Return the [x, y] coordinate for the center point of the cell that contains the specified text.  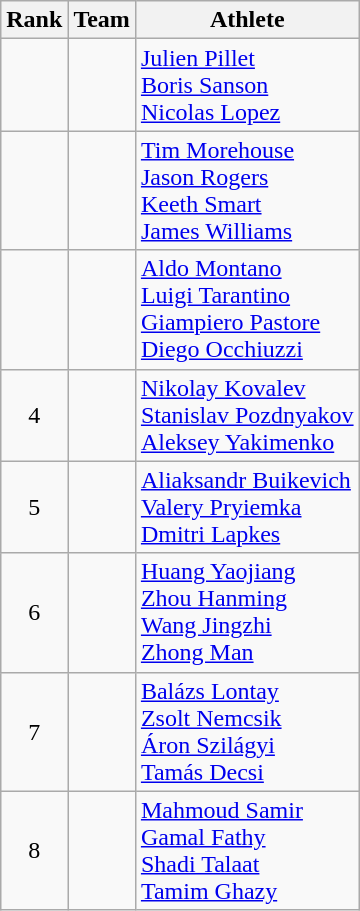
5 [34, 507]
Tim MorehouseJason RogersKeeth SmartJames Williams [247, 190]
4 [34, 415]
Athlete [247, 20]
Aliaksandr BuikevichValery PryiemkaDmitri Lapkes [247, 507]
7 [34, 732]
Balázs LontayZsolt NemcsikÁron SzilágyiTamás Decsi [247, 732]
Nikolay KovalevStanislav PozdnyakovAleksey Yakimenko [247, 415]
Aldo MontanoLuigi TarantinoGiampiero PastoreDiego Occhiuzzi [247, 310]
Rank [34, 20]
Julien PilletBoris SansonNicolas Lopez [247, 85]
Huang YaojiangZhou HanmingWang JingzhiZhong Man [247, 612]
6 [34, 612]
Team [102, 20]
Mahmoud SamirGamal FathyShadi TalaatTamim Ghazy [247, 850]
8 [34, 850]
